Find where the given text appears and provide that cell's center as (X, Y) coordinate. 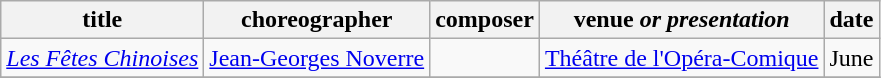
venue or presentation (682, 20)
June (852, 58)
title (102, 20)
date (852, 20)
Jean-Georges Noverre (317, 58)
Les Fêtes Chinoises (102, 58)
composer (485, 20)
choreographer (317, 20)
Théâtre de l'Opéra-Comique (682, 58)
